Pinpoint the cell where the given text exists, returning its (X, Y) midpoint coordinate. 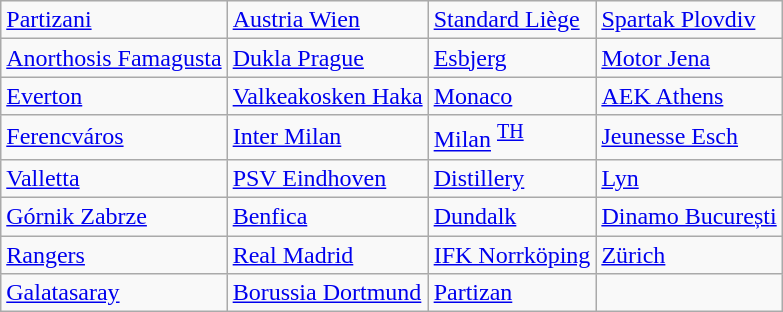
Milan TH (512, 138)
Real Madrid (328, 255)
Lyn (689, 178)
Zürich (689, 255)
Dinamo București (689, 217)
PSV Eindhoven (328, 178)
Distillery (512, 178)
Partizani (114, 20)
Inter Milan (328, 138)
Valkeakosken Haka (328, 96)
Górnik Zabrze (114, 217)
Jeunesse Esch (689, 138)
Valletta (114, 178)
Austria Wien (328, 20)
Anorthosis Famagusta (114, 58)
Monaco (512, 96)
Dundalk (512, 217)
Galatasaray (114, 293)
Standard Liège (512, 20)
Ferencváros (114, 138)
Partizan (512, 293)
Spartak Plovdiv (689, 20)
Esbjerg (512, 58)
Borussia Dortmund (328, 293)
AEK Athens (689, 96)
IFK Norrköping (512, 255)
Dukla Prague (328, 58)
Motor Jena (689, 58)
Rangers (114, 255)
Everton (114, 96)
Benfica (328, 217)
